Find where the given text appears and provide that cell's center as [x, y] coordinate. 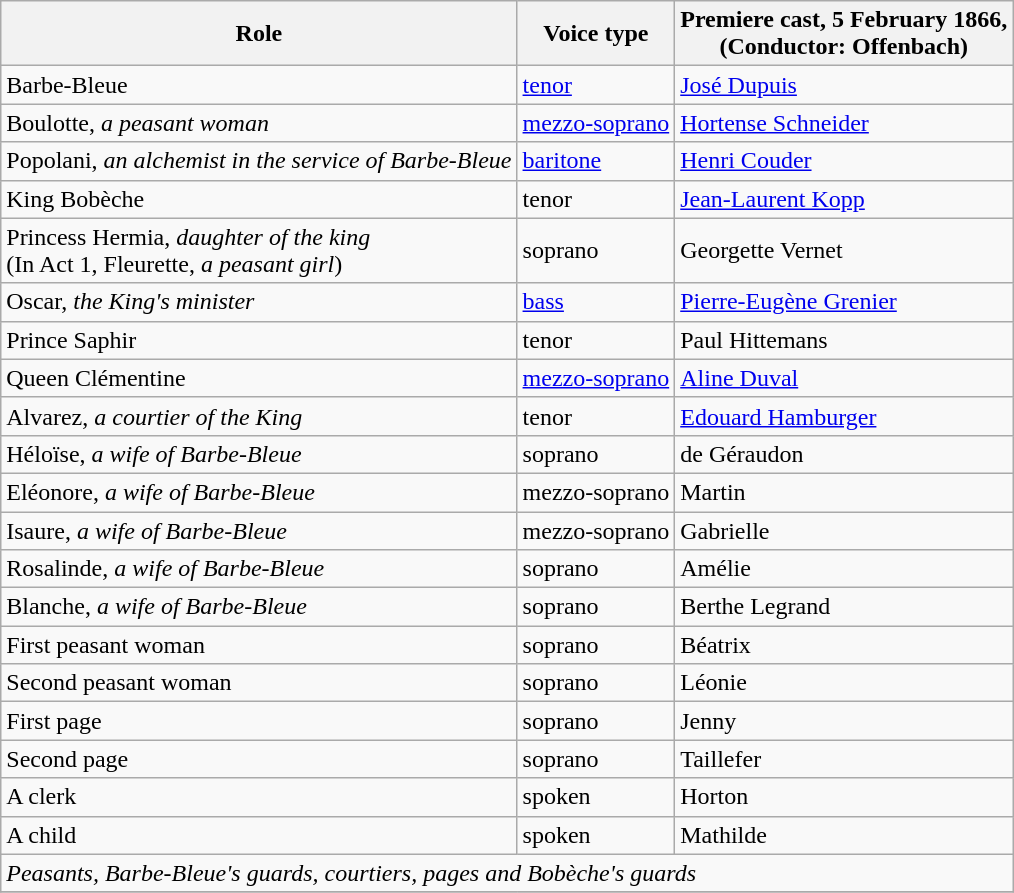
Voice type [596, 34]
Béatrix [844, 645]
Aline Duval [844, 378]
Paul Hittemans [844, 340]
Amélie [844, 569]
Pierre-Eugène Grenier [844, 302]
Barbe-Bleue [259, 85]
First page [259, 721]
Rosalinde, a wife of Barbe-Bleue [259, 569]
Mathilde [844, 835]
Hortense Schneider [844, 123]
Second page [259, 759]
Horton [844, 797]
Henri Couder [844, 161]
Léonie [844, 683]
Isaure, a wife of Barbe-Bleue [259, 531]
Jenny [844, 721]
Role [259, 34]
Gabrielle [844, 531]
Héloïse, a wife of Barbe-Bleue [259, 454]
Jean-Laurent Kopp [844, 199]
Boulotte, a peasant woman [259, 123]
Martin [844, 492]
Popolani, an alchemist in the service of Barbe-Bleue [259, 161]
A child [259, 835]
King Bobèche [259, 199]
Eléonore, a wife of Barbe-Bleue [259, 492]
Georgette Vernet [844, 250]
Oscar, the King's minister [259, 302]
Berthe Legrand [844, 607]
José Dupuis [844, 85]
First peasant woman [259, 645]
Edouard Hamburger [844, 416]
Premiere cast, 5 February 1866,(Conductor: Offenbach) [844, 34]
Blanche, a wife of Barbe-Bleue [259, 607]
Princess Hermia, daughter of the king (In Act 1, Fleurette, a peasant girl) [259, 250]
baritone [596, 161]
bass [596, 302]
Peasants, Barbe-Bleue's guards, courtiers, pages and Bobèche's guards [507, 873]
Queen Clémentine [259, 378]
Alvarez, a courtier of the King [259, 416]
Prince Saphir [259, 340]
Second peasant woman [259, 683]
A clerk [259, 797]
de Géraudon [844, 454]
Taillefer [844, 759]
